Output the [X, Y] coordinate of the center of the cell containing the given text.  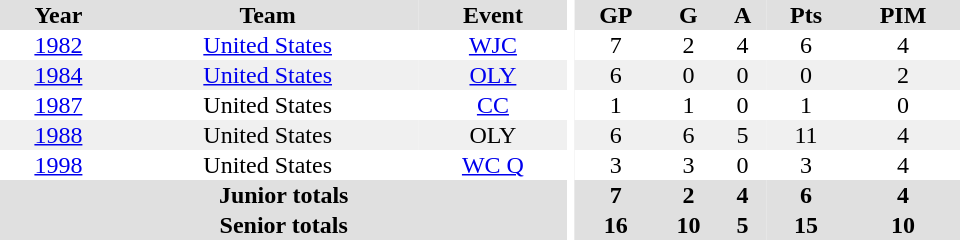
Senior totals [284, 225]
GP [616, 15]
1987 [58, 105]
Team [268, 15]
15 [806, 225]
Event [492, 15]
1998 [58, 165]
PIM [903, 15]
WJC [492, 45]
Year [58, 15]
Pts [806, 15]
1982 [58, 45]
16 [616, 225]
1984 [58, 75]
G [688, 15]
1988 [58, 135]
WC Q [492, 165]
11 [806, 135]
Junior totals [284, 195]
A [742, 15]
CC [492, 105]
